Scan for the cell matching the given text and deliver its (x, y) coordinate at center. 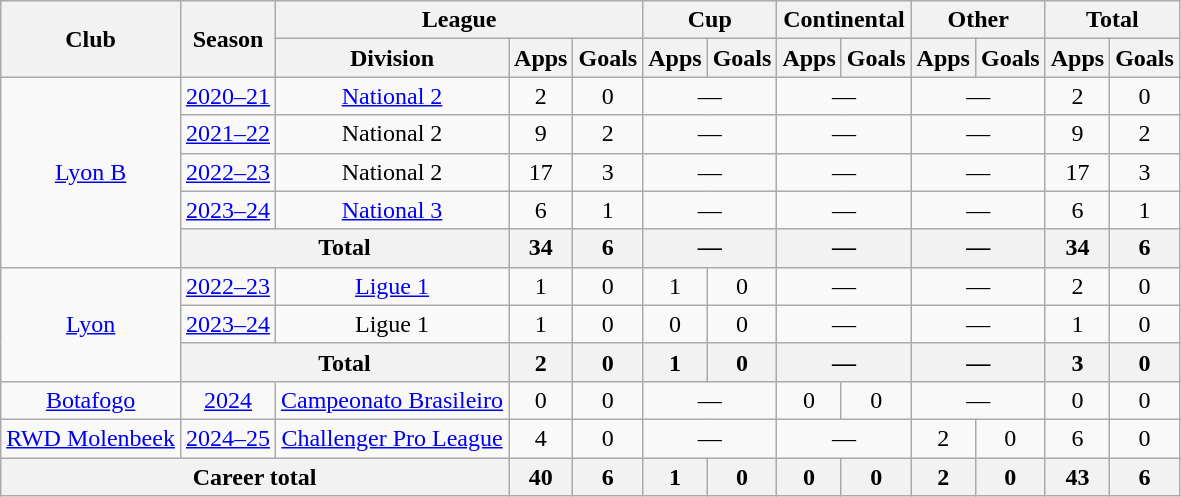
2020–21 (228, 96)
Lyon (91, 324)
4 (541, 438)
Campeonato Brasileiro (392, 400)
RWD Molenbeek (91, 438)
2024–25 (228, 438)
43 (1077, 477)
Cup (710, 20)
Season (228, 39)
Continental (844, 20)
2021–22 (228, 134)
National 3 (392, 210)
Lyon B (91, 172)
Club (91, 39)
40 (541, 477)
Career total (255, 477)
Botafogo (91, 400)
Division (392, 58)
Challenger Pro League (392, 438)
2024 (228, 400)
League (460, 20)
Other (978, 20)
